Search for the cell housing the specified text and yield its (X, Y) center coordinate. 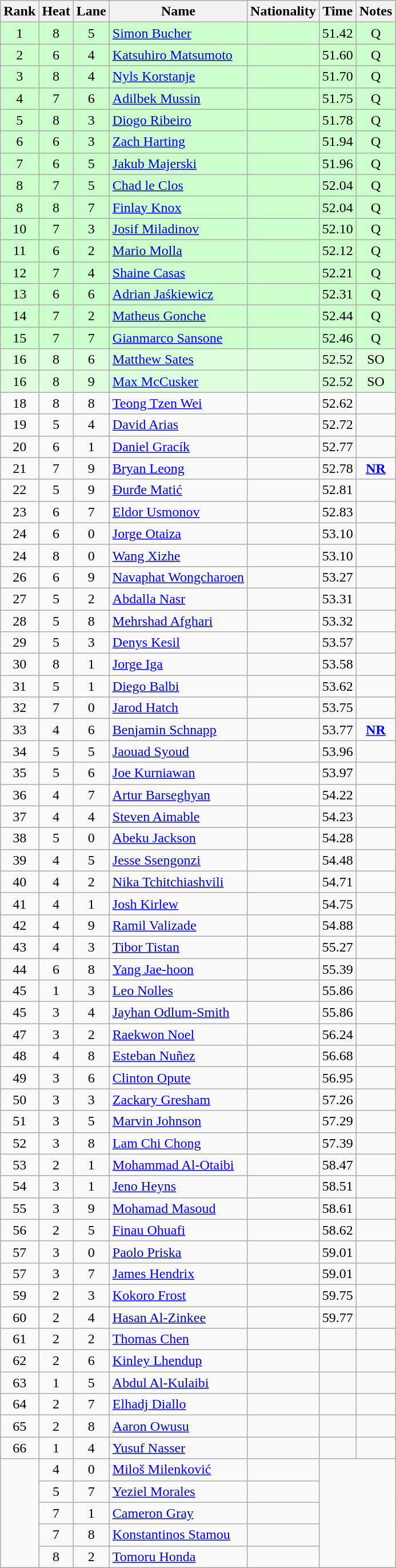
Finau Ohuafi (178, 1230)
Shaine Casas (178, 273)
34 (19, 751)
Jesse Ssengonzi (178, 860)
53.77 (337, 730)
Tomoru Honda (178, 1557)
Heat (56, 11)
Abdul Al-Kulaibi (178, 1383)
43 (19, 947)
Mohammad Al-Otaibi (178, 1165)
Zackary Gresham (178, 1100)
Finlay Knox (178, 207)
53.97 (337, 773)
53.96 (337, 751)
51 (19, 1121)
Wang Xizhe (178, 555)
58.61 (337, 1208)
54.88 (337, 925)
26 (19, 577)
David Arias (178, 425)
51.70 (337, 77)
35 (19, 773)
Eldor Usmonov (178, 512)
Kokoro Frost (178, 1295)
55 (19, 1208)
Raekwon Noel (178, 1034)
Esteban Nuñez (178, 1056)
66 (19, 1448)
Zach Harting (178, 142)
Gianmarco Sansone (178, 338)
52.83 (337, 512)
63 (19, 1383)
59.77 (337, 1317)
27 (19, 599)
51.94 (337, 142)
53.31 (337, 599)
23 (19, 512)
Nika Tchitchiashvili (178, 882)
Max McCusker (178, 381)
Thomas Chen (178, 1339)
Matthew Sates (178, 360)
Time (337, 11)
53.32 (337, 620)
Notes (375, 11)
53.62 (337, 686)
54.23 (337, 817)
Jaouad Syoud (178, 751)
33 (19, 730)
64 (19, 1404)
52.31 (337, 295)
52.21 (337, 273)
51.75 (337, 98)
54.75 (337, 904)
Jakub Majerski (178, 164)
12 (19, 273)
57.29 (337, 1121)
58.47 (337, 1165)
41 (19, 904)
52 (19, 1143)
Chad le Clos (178, 185)
10 (19, 229)
57.26 (337, 1100)
Diogo Ribeiro (178, 120)
31 (19, 686)
15 (19, 338)
51.96 (337, 164)
42 (19, 925)
22 (19, 490)
56.68 (337, 1056)
Name (178, 11)
52.78 (337, 468)
52.81 (337, 490)
James Hendrix (178, 1273)
61 (19, 1339)
Navaphat Wongcharoen (178, 577)
Đurđe Matić (178, 490)
Josh Kirlew (178, 904)
51.78 (337, 120)
Lam Chi Chong (178, 1143)
Adilbek Mussin (178, 98)
Clinton Opute (178, 1078)
47 (19, 1034)
Jeno Heyns (178, 1187)
Bryan Leong (178, 468)
56 (19, 1230)
18 (19, 403)
Lane (91, 11)
51.42 (337, 33)
Ramil Valizade (178, 925)
Cameron Gray (178, 1513)
52.12 (337, 250)
53.57 (337, 643)
54.22 (337, 795)
40 (19, 882)
29 (19, 643)
Mario Molla (178, 250)
Aaron Owusu (178, 1426)
19 (19, 425)
57.39 (337, 1143)
Jorge Otaiza (178, 534)
13 (19, 295)
53 (19, 1165)
55.39 (337, 969)
54.48 (337, 860)
Daniel Gracík (178, 447)
39 (19, 860)
20 (19, 447)
Elhadj Diallo (178, 1404)
36 (19, 795)
21 (19, 468)
Denys Kesil (178, 643)
Nyls Korstanje (178, 77)
55.27 (337, 947)
54.28 (337, 838)
52.10 (337, 229)
Abdalla Nasr (178, 599)
Steven Aimable (178, 817)
Hasan Al-Zinkee (178, 1317)
Artur Barseghyan (178, 795)
14 (19, 316)
Leo Nolles (178, 991)
Adrian Jaśkiewicz (178, 295)
52.44 (337, 316)
Rank (19, 11)
Jayhan Odlum-Smith (178, 1013)
Yeziel Morales (178, 1491)
28 (19, 620)
Katsuhiro Matsumoto (178, 55)
Benjamin Schnapp (178, 730)
Josif Miladinov (178, 229)
Diego Balbi (178, 686)
62 (19, 1361)
Abeku Jackson (178, 838)
37 (19, 817)
60 (19, 1317)
65 (19, 1426)
53.27 (337, 577)
Nationality (283, 11)
52.46 (337, 338)
44 (19, 969)
Kinley Lhendup (178, 1361)
52.77 (337, 447)
52.72 (337, 425)
59.75 (337, 1295)
52.62 (337, 403)
51.60 (337, 55)
53.58 (337, 664)
58.51 (337, 1187)
Mohamad Masoud (178, 1208)
49 (19, 1078)
Marvin Johnson (178, 1121)
38 (19, 838)
Tibor Tistan (178, 947)
Matheus Gonche (178, 316)
Teong Tzen Wei (178, 403)
11 (19, 250)
53.75 (337, 708)
Jarod Hatch (178, 708)
Mehrshad Afghari (178, 620)
58.62 (337, 1230)
30 (19, 664)
54.71 (337, 882)
Jorge Iga (178, 664)
Paolo Priska (178, 1252)
56.95 (337, 1078)
50 (19, 1100)
32 (19, 708)
54 (19, 1187)
Simon Bucher (178, 33)
59 (19, 1295)
56.24 (337, 1034)
Joe Kurniawan (178, 773)
48 (19, 1056)
Konstantinos Stamou (178, 1535)
Miloš Milenković (178, 1470)
Yang Jae-hoon (178, 969)
Yusuf Nasser (178, 1448)
